Detect which cell encompasses the target text, then output its [X, Y] center coordinate. 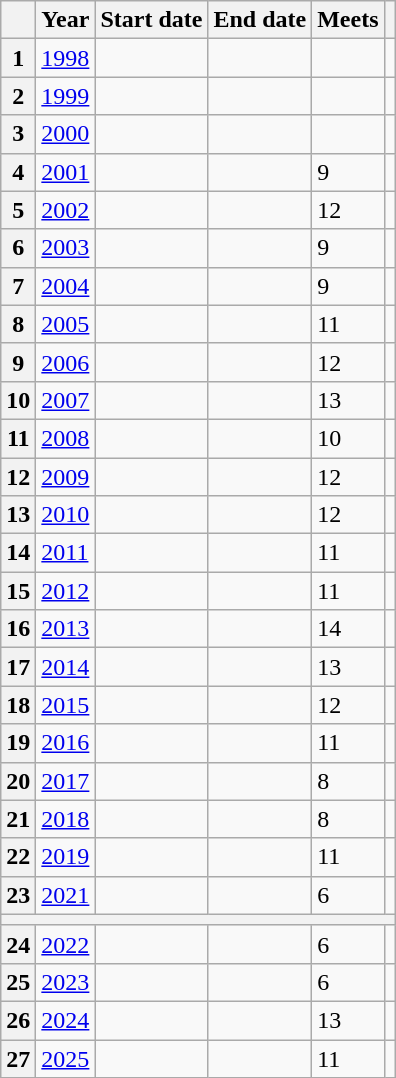
23 [18, 895]
26 [18, 1020]
2021 [66, 895]
2025 [66, 1059]
2010 [66, 515]
2008 [66, 438]
2011 [66, 553]
17 [18, 667]
2024 [66, 1020]
1 [18, 58]
20 [18, 781]
2016 [66, 743]
15 [18, 591]
Start date [152, 20]
Year [66, 20]
2013 [66, 629]
16 [18, 629]
2 [18, 96]
4 [18, 172]
19 [18, 743]
5 [18, 210]
2023 [66, 982]
2015 [66, 705]
2001 [66, 172]
1998 [66, 58]
2003 [66, 248]
2014 [66, 667]
25 [18, 982]
2017 [66, 781]
End date [260, 20]
2000 [66, 134]
2007 [66, 400]
21 [18, 819]
2004 [66, 286]
2022 [66, 944]
1999 [66, 96]
2002 [66, 210]
24 [18, 944]
2018 [66, 819]
7 [18, 286]
2005 [66, 324]
Meets [348, 20]
2009 [66, 477]
3 [18, 134]
27 [18, 1059]
2019 [66, 857]
22 [18, 857]
2006 [66, 362]
2012 [66, 591]
18 [18, 705]
